Return the [x, y] coordinate for the center point of the cell that contains the specified text.  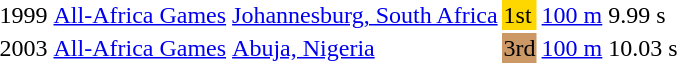
3rd [520, 48]
Johannesburg, South Africa [366, 15]
Abuja, Nigeria [366, 48]
1st [520, 15]
